Return (X, Y) of the center of cell containing provided text 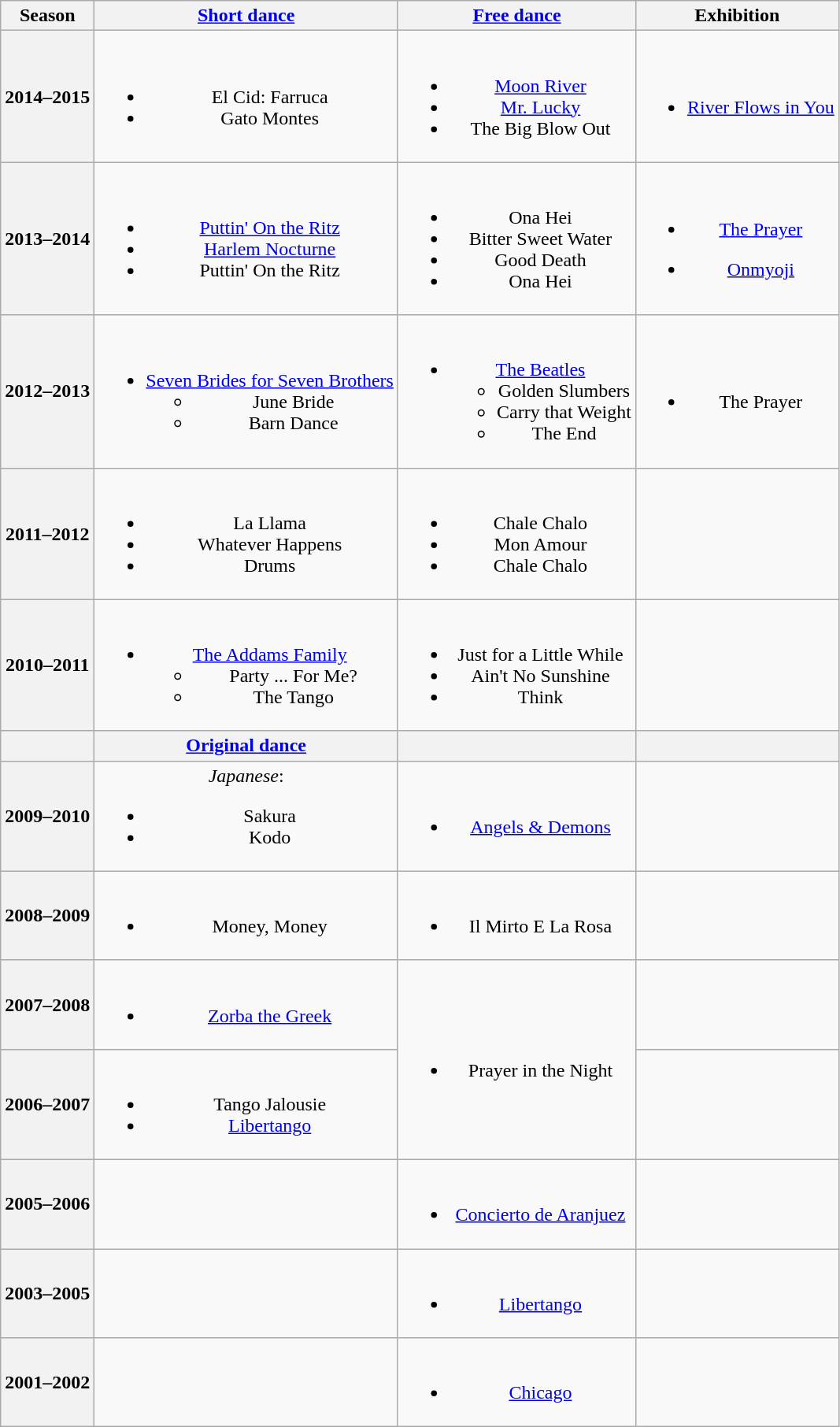
Concierto de Aranjuez (516, 1203)
2012–2013 (47, 391)
2007–2008 (47, 1005)
Just for a Little While Ain't No Sunshine Think (516, 665)
2009–2010 (47, 816)
2011–2012 (47, 534)
Japanese:SakuraKodo (246, 816)
The BeatlesGolden SlumbersCarry that WeightThe End (516, 391)
2005–2006 (47, 1203)
The Addams Family Party ... For Me?The Tango (246, 665)
La Llama Whatever Happens Drums (246, 534)
Ona Hei Bitter Sweet Water Good Death Ona Hei (516, 239)
2001–2002 (47, 1383)
River Flows in You (737, 96)
Zorba the Greek (246, 1005)
El Cid: Farruca Gato Montes (246, 96)
Angels & Demons (516, 816)
2014–2015 (47, 96)
The Prayer Onmyoji (737, 239)
Prayer in the Night (516, 1060)
Moon RiverMr. LuckyThe Big Blow Out (516, 96)
Puttin' On the Ritz Harlem Nocturne Puttin' On the Ritz (246, 239)
Il Mirto E La Rosa (516, 915)
Money, Money (246, 915)
2010–2011 (47, 665)
Chicago (516, 1383)
Short dance (246, 16)
Season (47, 16)
Tango JalousieLibertango (246, 1104)
Original dance (246, 746)
2008–2009 (47, 915)
2006–2007 (47, 1104)
2003–2005 (47, 1293)
2013–2014 (47, 239)
The Prayer (737, 391)
Chale Chalo Mon Amour Chale Chalo (516, 534)
Libertango (516, 1293)
Seven Brides for Seven BrothersJune BrideBarn Dance (246, 391)
Free dance (516, 16)
Exhibition (737, 16)
